Determine the (X, Y) coordinate at the center of the cell enclosing the given text.  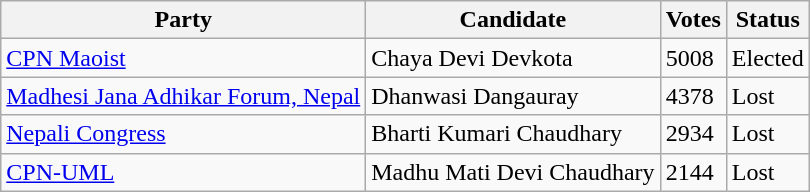
2144 (693, 172)
Status (768, 20)
Elected (768, 58)
Party (184, 20)
Nepali Congress (184, 134)
Candidate (513, 20)
Madhesi Jana Adhikar Forum, Nepal (184, 96)
2934 (693, 134)
5008 (693, 58)
4378 (693, 96)
CPN Maoist (184, 58)
Dhanwasi Dangauray (513, 96)
Bharti Kumari Chaudhary (513, 134)
CPN-UML (184, 172)
Madhu Mati Devi Chaudhary (513, 172)
Votes (693, 20)
Chaya Devi Devkota (513, 58)
